From the cell containing the given text, extract its center point as (X, Y) coordinate. 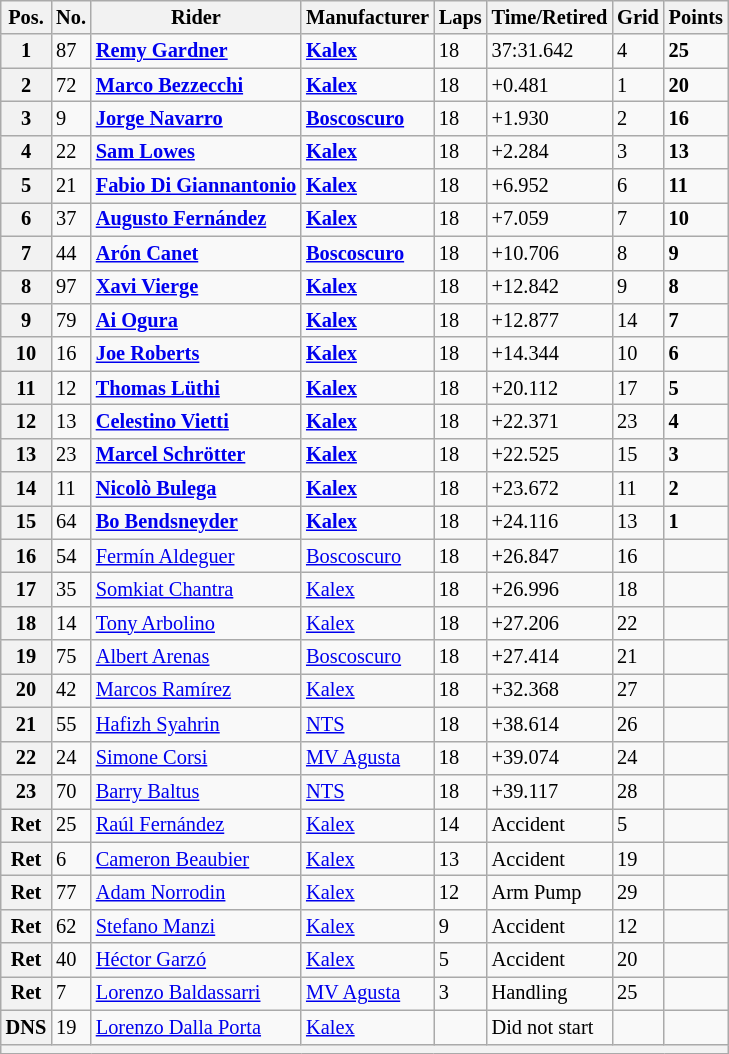
+26.847 (550, 556)
+10.706 (550, 253)
Augusto Fernández (196, 219)
Bo Bendsneyder (196, 522)
Adam Norrodin (196, 892)
Xavi Vierge (196, 287)
35 (71, 589)
+7.059 (550, 219)
Lorenzo Dalla Porta (196, 1027)
+23.672 (550, 489)
Albert Arenas (196, 657)
75 (71, 657)
Ai Ogura (196, 320)
+6.952 (550, 186)
DNS (26, 1027)
Lorenzo Baldassarri (196, 993)
Manufacturer (368, 17)
Nicolò Bulega (196, 489)
Arón Canet (196, 253)
Raúl Fernández (196, 825)
Hafizh Syahrin (196, 724)
77 (71, 892)
Barry Baltus (196, 791)
Handling (550, 993)
Marcel Schrötter (196, 455)
Points (696, 17)
+14.344 (550, 354)
64 (71, 522)
Héctor Garzó (196, 960)
79 (71, 320)
Simone Corsi (196, 758)
Thomas Lüthi (196, 388)
+32.368 (550, 690)
97 (71, 287)
+24.116 (550, 522)
+1.930 (550, 118)
Remy Gardner (196, 51)
Tony Arbolino (196, 623)
Somkiat Chantra (196, 589)
Fermín Aldeguer (196, 556)
44 (71, 253)
No. (71, 17)
40 (71, 960)
Fabio Di Giannantonio (196, 186)
+12.842 (550, 287)
26 (638, 724)
Sam Lowes (196, 152)
42 (71, 690)
+39.074 (550, 758)
+22.371 (550, 421)
Time/Retired (550, 17)
55 (71, 724)
Arm Pump (550, 892)
+22.525 (550, 455)
62 (71, 926)
+2.284 (550, 152)
54 (71, 556)
+38.614 (550, 724)
Did not start (550, 1027)
Jorge Navarro (196, 118)
Marco Bezzecchi (196, 85)
28 (638, 791)
70 (71, 791)
72 (71, 85)
+39.117 (550, 791)
87 (71, 51)
+0.481 (550, 85)
+26.996 (550, 589)
+27.414 (550, 657)
Joe Roberts (196, 354)
Stefano Manzi (196, 926)
37 (71, 219)
Laps (460, 17)
+27.206 (550, 623)
Rider (196, 17)
Cameron Beaubier (196, 859)
29 (638, 892)
37:31.642 (550, 51)
+20.112 (550, 388)
Marcos Ramírez (196, 690)
Pos. (26, 17)
27 (638, 690)
Celestino Vietti (196, 421)
Grid (638, 17)
+12.877 (550, 320)
